Find where the given text appears and provide that cell's center as (X, Y) coordinate. 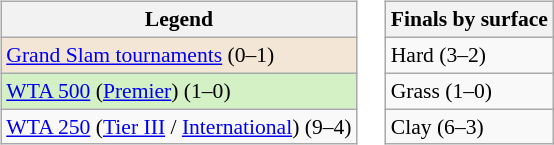
Clay (6–3) (470, 127)
Legend (178, 20)
WTA 500 (Premier) (1–0) (178, 91)
WTA 250 (Tier III / International) (9–4) (178, 127)
Grand Slam tournaments (0–1) (178, 55)
Grass (1–0) (470, 91)
Finals by surface (470, 20)
Hard (3–2) (470, 55)
